Identify which cell holds the provided text, then report its (x, y) central coordinate. 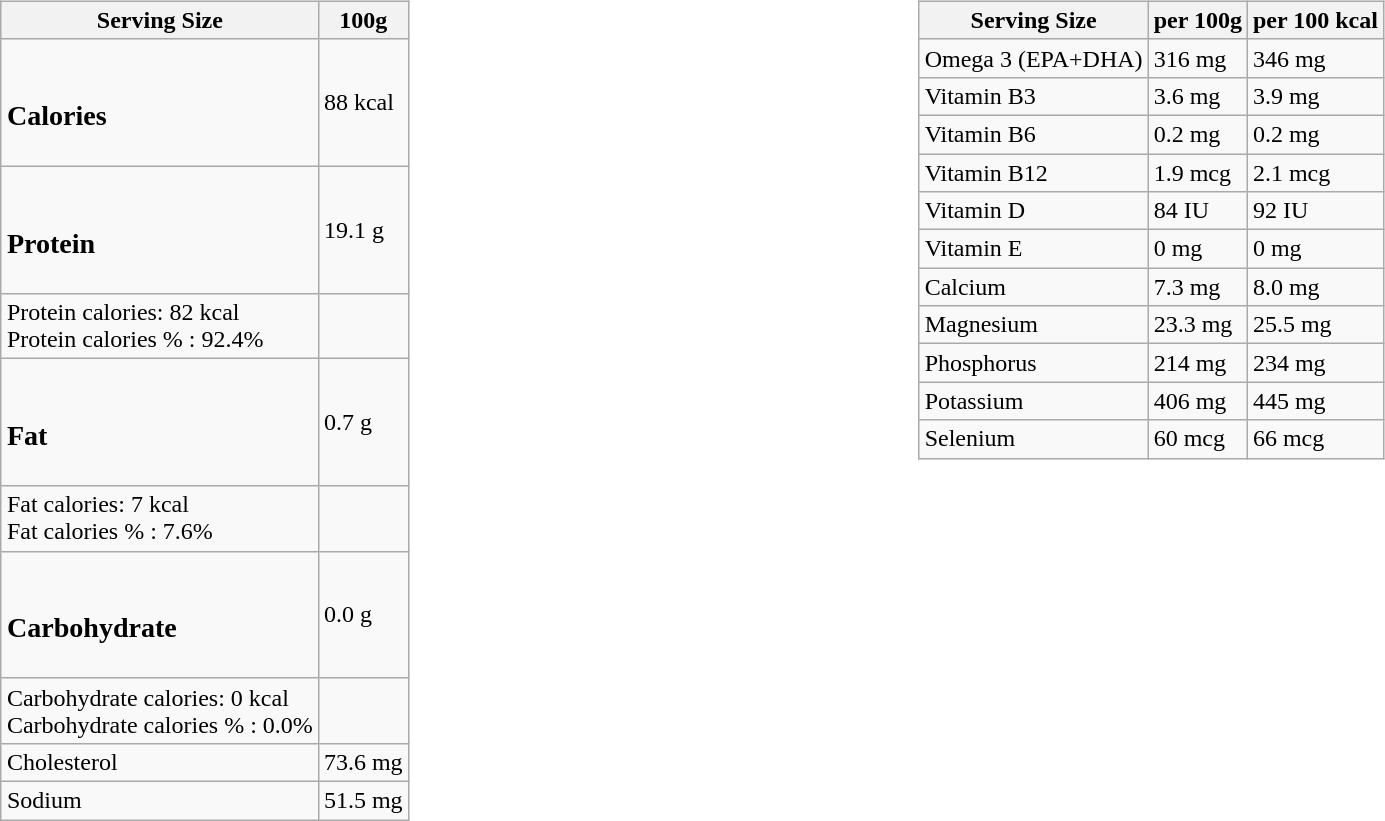
Selenium (1034, 439)
73.6 mg (363, 762)
100g (363, 20)
19.1 g (363, 230)
Vitamin B3 (1034, 96)
7.3 mg (1198, 287)
346 mg (1315, 58)
Vitamin B6 (1034, 134)
214 mg (1198, 363)
Potassium (1034, 401)
316 mg (1198, 58)
Omega 3 (EPA+DHA) (1034, 58)
66 mcg (1315, 439)
per 100 kcal (1315, 20)
60 mcg (1198, 439)
406 mg (1198, 401)
Vitamin D (1034, 211)
Sodium (160, 800)
Protein calories: 82 kcalProtein calories % : 92.4% (160, 326)
Vitamin B12 (1034, 173)
Magnesium (1034, 325)
445 mg (1315, 401)
88 kcal (363, 102)
Protein (160, 230)
1.9 mcg (1198, 173)
0.7 g (363, 422)
51.5 mg (363, 800)
Carbohydrate calories: 0 kcalCarbohydrate calories % : 0.0% (160, 710)
2.1 mcg (1315, 173)
0.0 g (363, 614)
234 mg (1315, 363)
8.0 mg (1315, 287)
Fat (160, 422)
Calcium (1034, 287)
92 IU (1315, 211)
23.3 mg (1198, 325)
Fat calories: 7 kcalFat calories % : 7.6% (160, 518)
3.6 mg (1198, 96)
Vitamin E (1034, 249)
Carbohydrate (160, 614)
Cholesterol (160, 762)
Phosphorus (1034, 363)
3.9 mg (1315, 96)
25.5 mg (1315, 325)
per 100g (1198, 20)
84 IU (1198, 211)
Calories (160, 102)
